For the text-containing cell, return its midpoint in (X, Y) coordinate format. 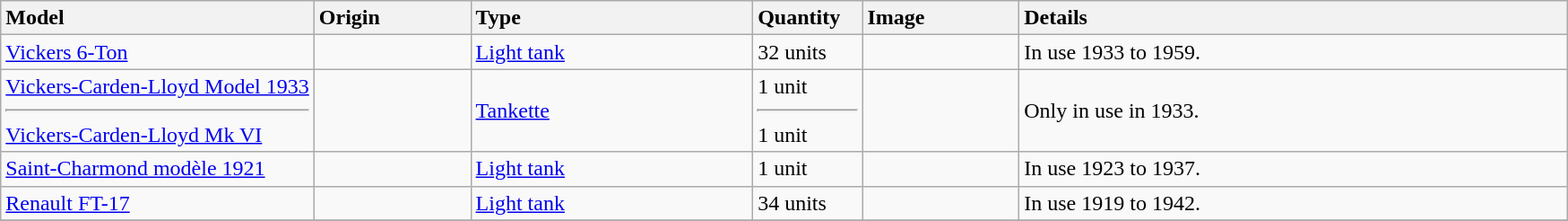
Vickers-Carden-Lloyd Model 1933Vickers-Carden-Lloyd Mk VI (158, 110)
32 units (808, 52)
Saint-Charmond modèle 1921 (158, 169)
Renault FT-17 (158, 203)
Vickers 6-Ton (158, 52)
1 unit (808, 169)
Quantity (808, 18)
Details (1294, 18)
In use 1919 to 1942. (1294, 203)
Model (158, 18)
Origin (393, 18)
Tankette (611, 110)
Only in use in 1933. (1294, 110)
1 unit1 unit (808, 110)
Image (941, 18)
34 units (808, 203)
In use 1923 to 1937. (1294, 169)
In use 1933 to 1959. (1294, 52)
Type (611, 18)
